Locate the cell with the specified text and output its [X, Y] center coordinate. 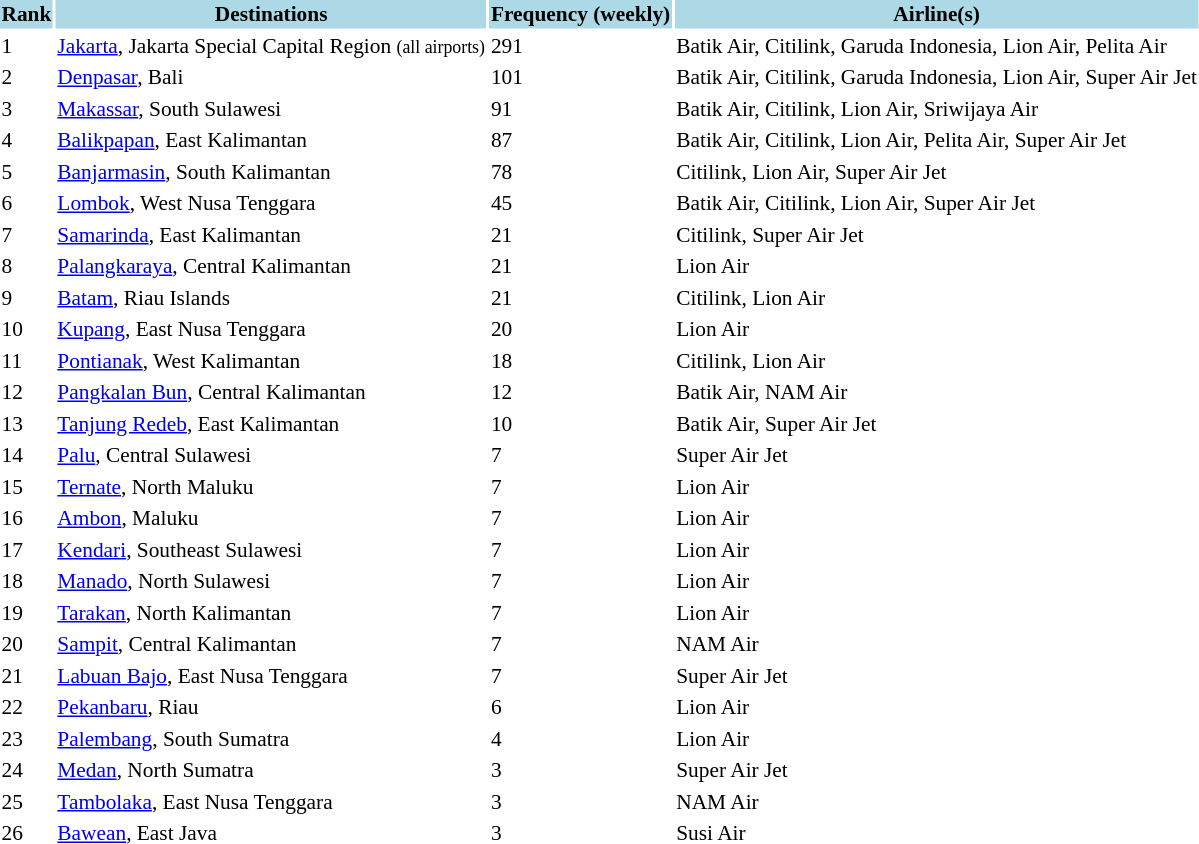
25 [26, 802]
45 [580, 203]
Batik Air, NAM Air [937, 392]
Batik Air, Citilink, Garuda Indonesia, Lion Air, Super Air Jet [937, 77]
17 [26, 550]
Pekanbaru, Riau [272, 707]
Airline(s) [937, 14]
Tarakan, North Kalimantan [272, 612]
Jakarta, Jakarta Special Capital Region (all airports) [272, 46]
Samarinda, East Kalimantan [272, 234]
9 [26, 298]
291 [580, 46]
Manado, North Sulawesi [272, 581]
Sampit, Central Kalimantan [272, 644]
8 [26, 266]
Rank [26, 14]
Tanjung Redeb, East Kalimantan [272, 424]
Batik Air, Citilink, Lion Air, Sriwijaya Air [937, 108]
Makassar, South Sulawesi [272, 108]
Tambolaka, East Nusa Tenggara [272, 802]
Kupang, East Nusa Tenggara [272, 329]
Batik Air, Super Air Jet [937, 424]
Frequency (weekly) [580, 14]
22 [26, 707]
Banjarmasin, South Kalimantan [272, 172]
13 [26, 424]
19 [26, 612]
16 [26, 518]
11 [26, 360]
15 [26, 486]
91 [580, 108]
Lombok, West Nusa Tenggara [272, 203]
Ternate, North Maluku [272, 486]
Pangkalan Bun, Central Kalimantan [272, 392]
Citilink, Super Air Jet [937, 234]
Labuan Bajo, East Nusa Tenggara [272, 676]
78 [580, 172]
101 [580, 77]
Palangkaraya, Central Kalimantan [272, 266]
Citilink, Lion Air, Super Air Jet [937, 172]
Ambon, Maluku [272, 518]
Destinations [272, 14]
Palu, Central Sulawesi [272, 455]
Batik Air, Citilink, Garuda Indonesia, Lion Air, Pelita Air [937, 46]
Balikpapan, East Kalimantan [272, 140]
Denpasar, Bali [272, 77]
Palembang, South Sumatra [272, 738]
Medan, North Sumatra [272, 770]
Batik Air, Citilink, Lion Air, Super Air Jet [937, 203]
Kendari, Southeast Sulawesi [272, 550]
Batam, Riau Islands [272, 298]
14 [26, 455]
23 [26, 738]
5 [26, 172]
24 [26, 770]
1 [26, 46]
87 [580, 140]
2 [26, 77]
Batik Air, Citilink, Lion Air, Pelita Air, Super Air Jet [937, 140]
Pontianak, West Kalimantan [272, 360]
